Return the [x, y] coordinate for the center point of the cell that contains the specified text.  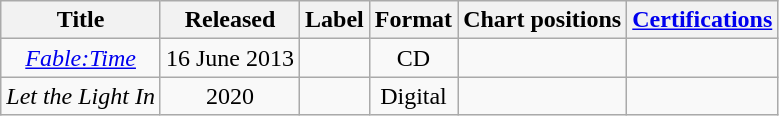
2020 [230, 96]
Label [335, 20]
Let the Light In [81, 96]
Certifications [702, 20]
CD [413, 58]
Format [413, 20]
Fable:Time [81, 58]
Chart positions [542, 20]
Digital [413, 96]
Title [81, 20]
Released [230, 20]
16 June 2013 [230, 58]
